Detect which cell encompasses the target text, then output its [x, y] center coordinate. 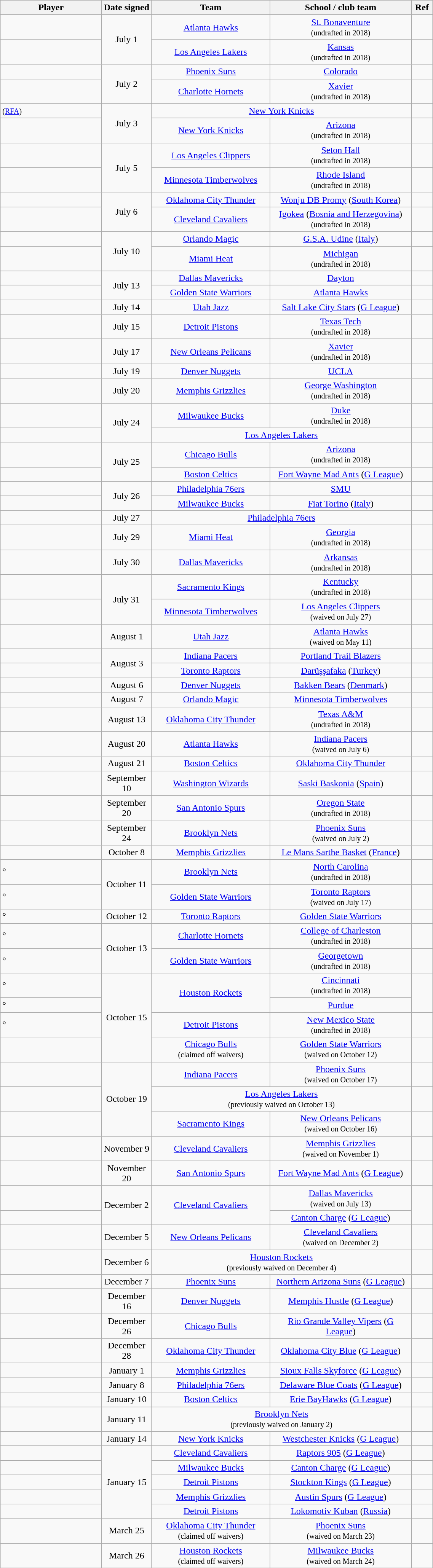
Purdue [340, 1005]
New Orleans Pelicans(waived on October 16) [340, 1123]
September 24 [126, 833]
Washington Wizards [211, 783]
November 9 [126, 1149]
August 6 [126, 685]
Atlanta Hawks(waived on May 11) [340, 636]
Sioux Falls Skyforce (G League) [340, 1370]
August 20 [126, 744]
July 30 [126, 562]
Georgetown(undrafted in 2018) [340, 961]
New Mexico State(undrafted in 2018) [340, 1025]
Houston Rockets(previously waived on December 4) [281, 1262]
November 20 [126, 1173]
Kansas(undrafted in 2018) [340, 52]
St. Bonaventure(undrafted in 2018) [340, 27]
January 15 [126, 1482]
August 1 [126, 636]
January 14 [126, 1439]
Date signed [126, 8]
September 20 [126, 808]
Dayton [340, 278]
Stockton Kings (G League) [340, 1482]
Los Angeles Clippers(waived on July 27) [340, 612]
March 26 [126, 1555]
Delaware Blue Coats (G League) [340, 1385]
July 6 [126, 212]
Darüşşafaka (Turkey) [340, 671]
August 13 [126, 719]
Los Angeles Lakers(previously waived on October 13) [281, 1099]
Texas Tech(undrafted in 2018) [340, 327]
School / club team [340, 8]
Oklahoma City Thunder(claimed off waivers) [211, 1531]
(RFA) [51, 111]
December 7 [126, 1282]
Rio Grande Valley Vipers (G League) [340, 1326]
October 19 [126, 1099]
Texas A&M(undrafted in 2018) [340, 719]
October 12 [126, 916]
Oregon State(undrafted in 2018) [340, 808]
Portland Trail Blazers [340, 656]
Austin Spurs (G League) [340, 1496]
January 11 [126, 1419]
Raptors 905 (G League) [340, 1453]
Georgia(undrafted in 2018) [340, 537]
Dallas Mavericks(waived on July 13) [340, 1198]
Houston Rockets(claimed off waivers) [211, 1555]
August 3 [126, 663]
Saski Baskonia (Spain) [340, 783]
January 10 [126, 1399]
Michigan(undrafted in 2018) [340, 258]
Salt Lake City Stars (G League) [340, 307]
July 24 [126, 422]
July 14 [126, 307]
Colorado [340, 72]
July 31 [126, 599]
July 27 [126, 518]
July 26 [126, 496]
September 10 [126, 783]
January 1 [126, 1370]
December 26 [126, 1326]
July 29 [126, 537]
December 6 [126, 1262]
Ref [422, 8]
Westchester Knicks (G League) [340, 1439]
Cleveland Cavaliers(waived on December 2) [340, 1237]
Memphis Hustle (G League) [340, 1302]
August 21 [126, 763]
July 3 [126, 123]
Player [51, 8]
July 19 [126, 371]
Phoenix Suns(waived on July 2) [340, 833]
Team [211, 8]
Kentucky(undrafted in 2018) [340, 587]
January 8 [126, 1385]
Phoenix Suns(waived on October 17) [340, 1074]
July 10 [126, 251]
Fiat Torino (Italy) [340, 503]
March 25 [126, 1531]
Duke(undrafted in 2018) [340, 416]
Erie BayHawks (G League) [340, 1399]
SMU [340, 489]
Oklahoma City Blue (G League) [340, 1351]
Seton Hall(undrafted in 2018) [340, 155]
Northern Arizona Suns (G League) [340, 1282]
George Washington(undrafted in 2018) [340, 390]
Toronto Raptors(waived on July 17) [340, 897]
July 15 [126, 327]
Milwaukee Bucks(waived on March 24) [340, 1555]
July 13 [126, 285]
Houston Rockets [211, 993]
Indiana Pacers(waived on July 6) [340, 744]
December 2 [126, 1205]
Los Angeles Clippers [211, 155]
Igokea (Bosnia and Herzegovina)(undrafted in 2018) [340, 219]
October 13 [126, 948]
October 8 [126, 852]
Wonju DB Promy (South Korea) [340, 199]
Memphis Grizzlies(waived on November 1) [340, 1149]
North Carolina(undrafted in 2018) [340, 872]
July 1 [126, 40]
College of Charleston(undrafted in 2018) [340, 936]
Cincinnati(undrafted in 2018) [340, 986]
Golden State Warriors(waived on October 12) [340, 1050]
Phoenix Suns(waived on March 23) [340, 1531]
December 28 [126, 1351]
July 5 [126, 167]
Lokomotiv Kuban (Russia) [340, 1511]
Bakken Bears (Denmark) [340, 685]
Arkansas(undrafted in 2018) [340, 562]
July 20 [126, 390]
July 17 [126, 352]
UCLA [340, 371]
October 11 [126, 884]
July 2 [126, 84]
Chicago Bulls(claimed off waivers) [211, 1050]
December 16 [126, 1302]
July 25 [126, 462]
October 15 [126, 1018]
August 7 [126, 700]
Rhode Island(undrafted in 2018) [340, 180]
Le Mans Sarthe Basket (France) [340, 852]
December 5 [126, 1237]
Brooklyn Nets(previously waived on January 2) [281, 1419]
G.S.A. Udine (Italy) [340, 239]
